Provide the [x, y] coordinate of the cell's center where the given text is located.  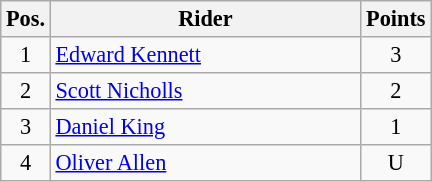
Points [396, 19]
Oliver Allen [205, 162]
Scott Nicholls [205, 90]
U [396, 162]
4 [26, 162]
Edward Kennett [205, 55]
Rider [205, 19]
Pos. [26, 19]
Daniel King [205, 126]
